Return (x, y) of the center of cell containing provided text 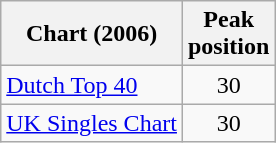
Peakposition (228, 34)
UK Singles Chart (92, 123)
Chart (2006) (92, 34)
Dutch Top 40 (92, 85)
